Return the (X, Y) coordinate for the center point of the cell that contains the specified text.  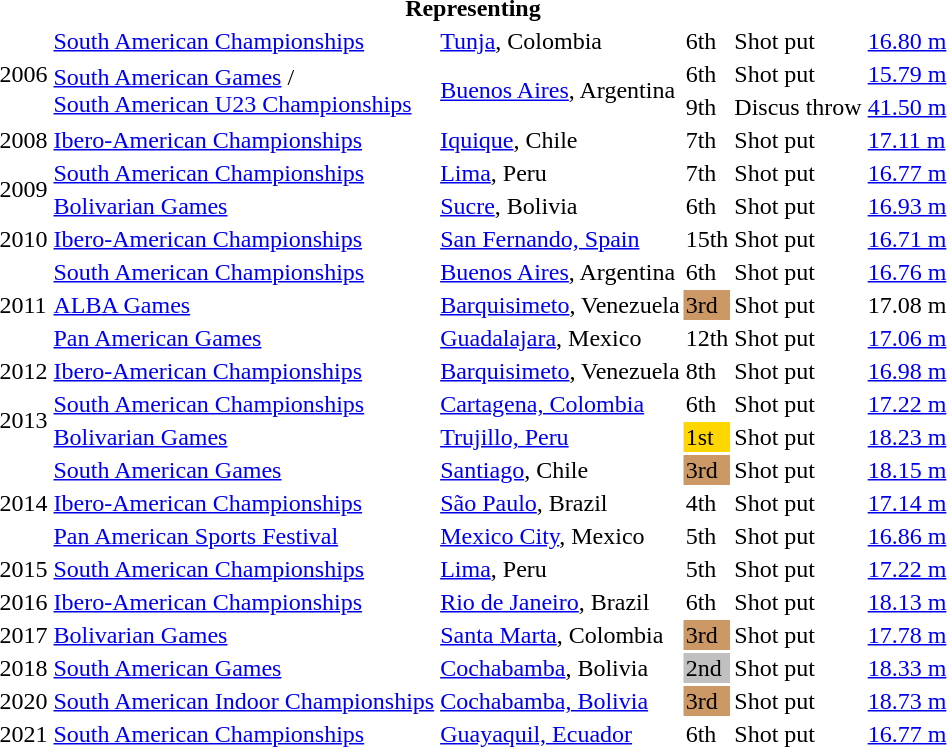
South American Games /South American U23 Championships (244, 90)
San Fernando, Spain (560, 239)
4th (707, 503)
Pan American Sports Festival (244, 536)
15th (707, 239)
8th (707, 371)
12th (707, 338)
Iquique, Chile (560, 140)
Guadalajara, Mexico (560, 338)
Trujillo, Peru (560, 437)
Santiago, Chile (560, 470)
Rio de Janeiro, Brazil (560, 602)
Cartagena, Colombia (560, 404)
Sucre, Bolivia (560, 206)
Santa Marta, Colombia (560, 635)
Tunja, Colombia (560, 41)
Discus throw (798, 107)
São Paulo, Brazil (560, 503)
9th (707, 107)
Mexico City, Mexico (560, 536)
South American Indoor Championships (244, 701)
Pan American Games (244, 338)
1st (707, 437)
2nd (707, 668)
ALBA Games (244, 305)
